From the cell containing the given text, extract its center point as [x, y] coordinate. 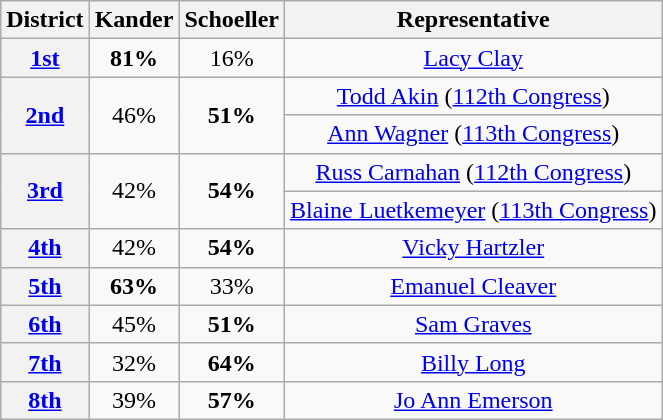
Todd Akin (112th Congress) [474, 96]
District [45, 20]
Schoeller [232, 20]
5th [45, 286]
Russ Carnahan (112th Congress) [474, 172]
Ann Wagner (113th Congress) [474, 134]
Lacy Clay [474, 58]
Billy Long [474, 362]
Vicky Hartzler [474, 248]
3rd [45, 191]
33% [232, 286]
1st [45, 58]
45% [134, 324]
Emanuel Cleaver [474, 286]
16% [232, 58]
8th [45, 400]
63% [134, 286]
64% [232, 362]
Representative [474, 20]
Blaine Luetkemeyer (113th Congress) [474, 210]
7th [45, 362]
Kander [134, 20]
81% [134, 58]
Sam Graves [474, 324]
32% [134, 362]
4th [45, 248]
Jo Ann Emerson [474, 400]
2nd [45, 115]
46% [134, 115]
39% [134, 400]
57% [232, 400]
6th [45, 324]
